Return (X, Y) of the center of cell containing provided text 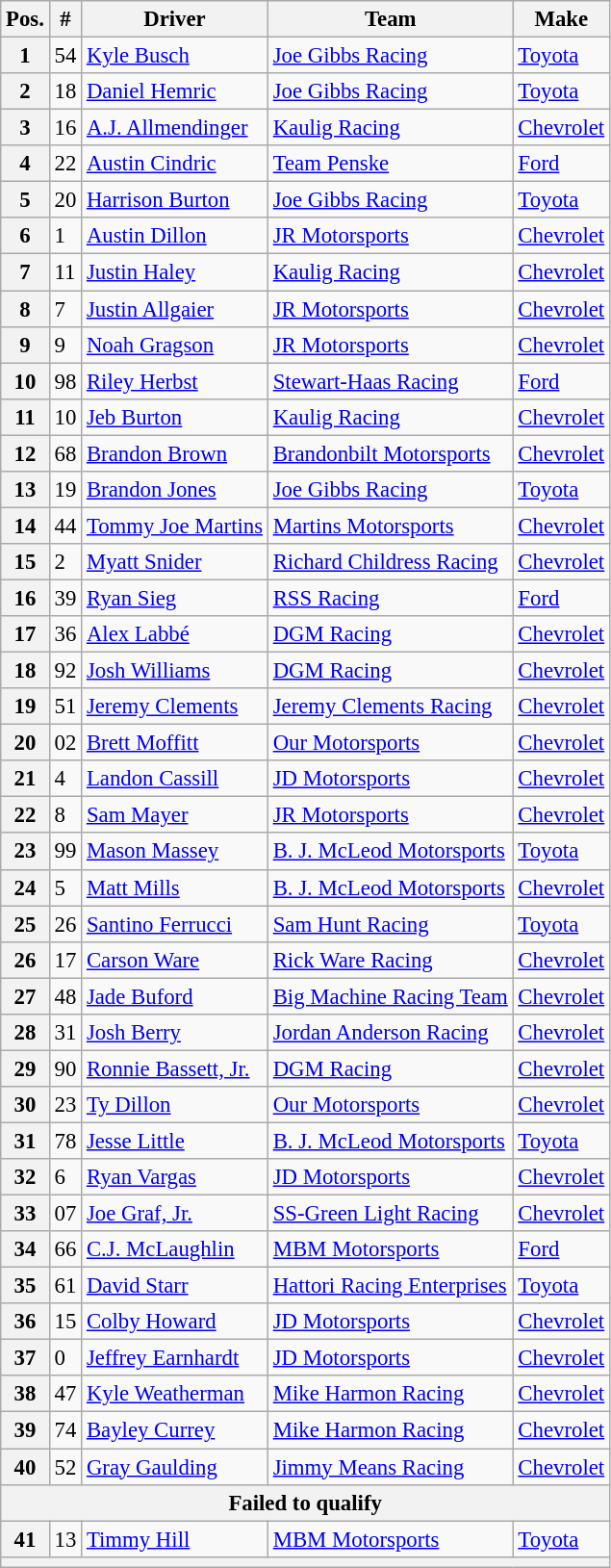
98 (65, 381)
44 (65, 526)
Kyle Weatherman (175, 1395)
38 (25, 1395)
30 (25, 1105)
Stewart-Haas Racing (391, 381)
Jordan Anderson Racing (391, 1033)
Josh Berry (175, 1033)
Justin Allgaier (175, 309)
Jeb Burton (175, 417)
78 (65, 1141)
Brandon Brown (175, 453)
Jesse Little (175, 1141)
41 (25, 1539)
54 (65, 56)
66 (65, 1249)
Brandon Jones (175, 490)
Ryan Sieg (175, 598)
Daniel Hemric (175, 91)
47 (65, 1395)
Austin Cindric (175, 164)
# (65, 19)
Jeremy Clements Racing (391, 707)
Alex Labbé (175, 634)
34 (25, 1249)
29 (25, 1068)
Failed to qualify (306, 1503)
Sam Hunt Racing (391, 924)
33 (25, 1214)
Team Penske (391, 164)
Hattori Racing Enterprises (391, 1286)
48 (65, 996)
Brandonbilt Motorsports (391, 453)
21 (25, 779)
Team (391, 19)
74 (65, 1430)
Ty Dillon (175, 1105)
Kyle Busch (175, 56)
Rick Ware Racing (391, 960)
Brett Moffitt (175, 743)
27 (25, 996)
Joe Graf, Jr. (175, 1214)
C.J. McLaughlin (175, 1249)
Sam Mayer (175, 815)
Santino Ferrucci (175, 924)
RSS Racing (391, 598)
14 (25, 526)
David Starr (175, 1286)
Landon Cassill (175, 779)
Carson Ware (175, 960)
Harrison Burton (175, 200)
Mason Massey (175, 852)
Jeffrey Earnhardt (175, 1358)
Timmy Hill (175, 1539)
24 (25, 887)
A.J. Allmendinger (175, 128)
Austin Dillon (175, 236)
3 (25, 128)
Jade Buford (175, 996)
Ryan Vargas (175, 1177)
Bayley Currey (175, 1430)
Martins Motorsports (391, 526)
Jeremy Clements (175, 707)
Riley Herbst (175, 381)
Jimmy Means Racing (391, 1467)
02 (65, 743)
28 (25, 1033)
52 (65, 1467)
Josh Williams (175, 671)
37 (25, 1358)
Richard Childress Racing (391, 562)
Big Machine Racing Team (391, 996)
Matt Mills (175, 887)
12 (25, 453)
32 (25, 1177)
92 (65, 671)
Gray Gaulding (175, 1467)
90 (65, 1068)
Myatt Snider (175, 562)
Tommy Joe Martins (175, 526)
51 (65, 707)
Ronnie Bassett, Jr. (175, 1068)
0 (65, 1358)
25 (25, 924)
35 (25, 1286)
Make (561, 19)
68 (65, 453)
Justin Haley (175, 272)
Colby Howard (175, 1322)
61 (65, 1286)
Driver (175, 19)
Noah Gragson (175, 345)
SS-Green Light Racing (391, 1214)
07 (65, 1214)
Pos. (25, 19)
99 (65, 852)
40 (25, 1467)
